Find where the given text appears and provide that cell's center as (X, Y) coordinate. 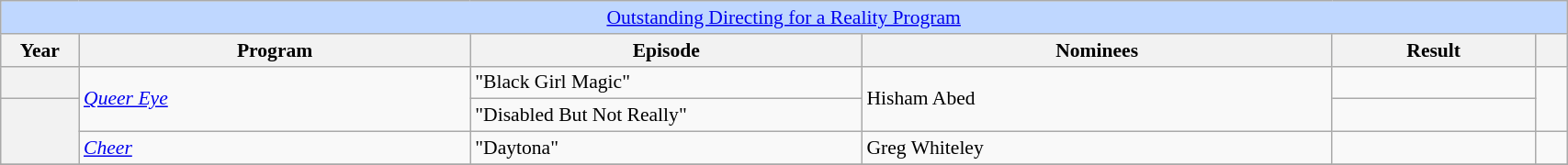
"Black Girl Magic" (666, 82)
Greg Whiteley (1097, 148)
Outstanding Directing for a Reality Program (784, 17)
"Daytona" (666, 148)
Episode (666, 50)
Hisham Abed (1097, 99)
Queer Eye (275, 99)
Nominees (1097, 50)
Result (1434, 50)
Cheer (275, 148)
Year (40, 50)
"Disabled But Not Really" (666, 115)
Program (275, 50)
